Capture the cell that displays the provided text and extract its [X, Y] central coordinate. 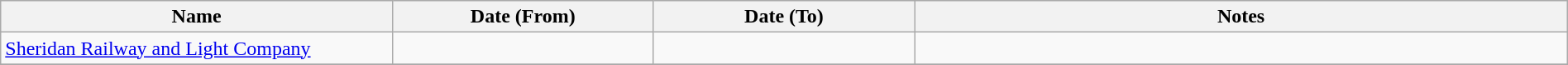
Notes [1241, 17]
Date (To) [784, 17]
Sheridan Railway and Light Company [197, 48]
Name [197, 17]
Date (From) [523, 17]
